Scan for the cell matching the given text and deliver its (X, Y) coordinate at center. 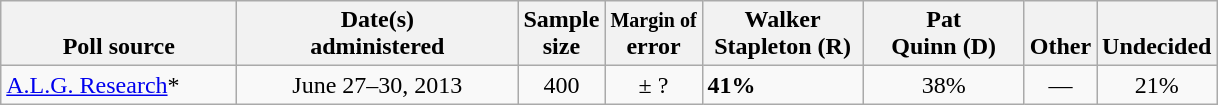
Margin oferror (654, 34)
— (1060, 85)
21% (1157, 85)
400 (562, 85)
WalkerStapleton (R) (782, 34)
PatQuinn (D) (944, 34)
June 27–30, 2013 (378, 85)
Other (1060, 34)
A.L.G. Research* (119, 85)
Undecided (1157, 34)
± ? (654, 85)
Poll source (119, 34)
38% (944, 85)
41% (782, 85)
Samplesize (562, 34)
Date(s)administered (378, 34)
